From the cell containing the given text, extract its center point as [X, Y] coordinate. 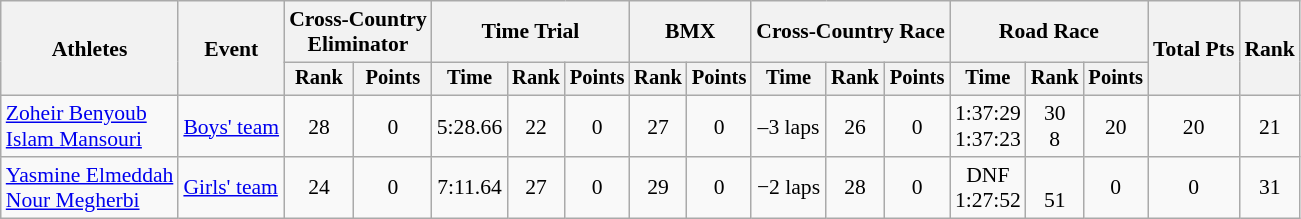
−2 laps [788, 188]
31 [1270, 188]
DNF1:27:52 [988, 188]
308 [1055, 126]
Total Pts [1194, 48]
Zoheir BenyoubIslam Mansouri [90, 126]
Cross-Country Race [850, 32]
26 [856, 126]
Time Trial [530, 32]
–3 laps [788, 126]
Athletes [90, 48]
22 [536, 126]
Road Race [1049, 32]
7:11.64 [470, 188]
1:37:291:37:23 [988, 126]
21 [1270, 126]
51 [1055, 188]
24 [319, 188]
Cross-CountryEliminator [358, 32]
Girls' team [231, 188]
5:28.66 [470, 126]
BMX [690, 32]
29 [658, 188]
Yasmine ElmeddahNour Megherbi [90, 188]
Event [231, 48]
Boys' team [231, 126]
